Determine the [x, y] coordinate at the center of the cell enclosing the given text.  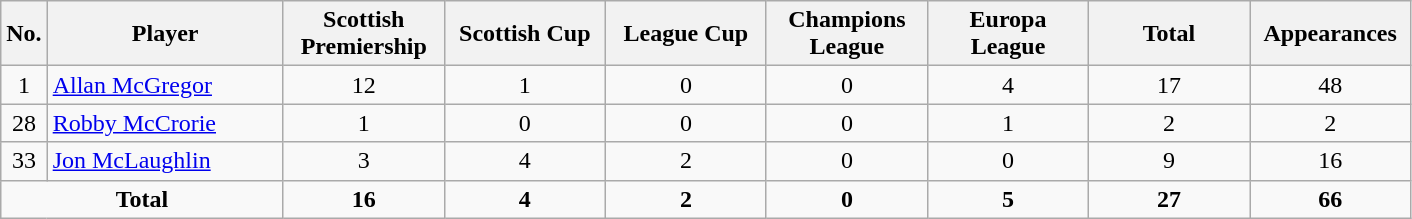
9 [1170, 161]
17 [1170, 85]
48 [1330, 85]
Appearances [1330, 34]
Player [165, 34]
Scottish Premiership [364, 34]
Scottish Cup [524, 34]
Champions League [846, 34]
Allan McGregor [165, 85]
27 [1170, 199]
28 [24, 123]
No. [24, 34]
Europa League [1008, 34]
5 [1008, 199]
33 [24, 161]
12 [364, 85]
League Cup [686, 34]
3 [364, 161]
Robby McCrorie [165, 123]
66 [1330, 199]
Jon McLaughlin [165, 161]
